For the text-containing cell, return its midpoint in [X, Y] coordinate format. 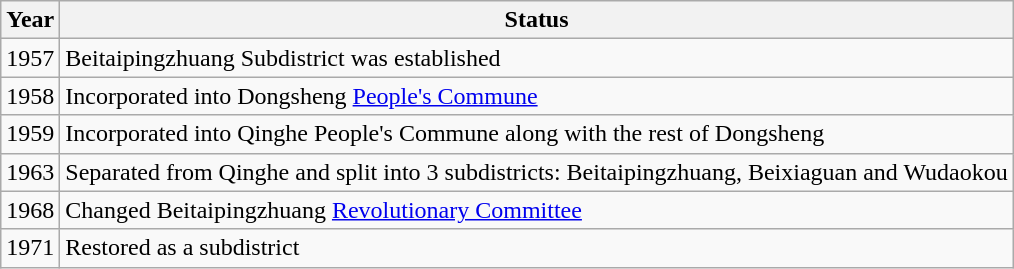
Incorporated into Dongsheng People's Commune [536, 96]
1963 [30, 172]
1957 [30, 58]
Incorporated into Qinghe People's Commune along with the rest of Dongsheng [536, 134]
Beitaipingzhuang Subdistrict was established [536, 58]
1968 [30, 210]
1959 [30, 134]
Year [30, 20]
Restored as a subdistrict [536, 248]
1958 [30, 96]
Separated from Qinghe and split into 3 subdistricts: Beitaipingzhuang, Beixiaguan and Wudaokou [536, 172]
Status [536, 20]
Changed Beitaipingzhuang Revolutionary Committee [536, 210]
1971 [30, 248]
